Extract the (X, Y) coordinate from the center of the cell holding the provided text.  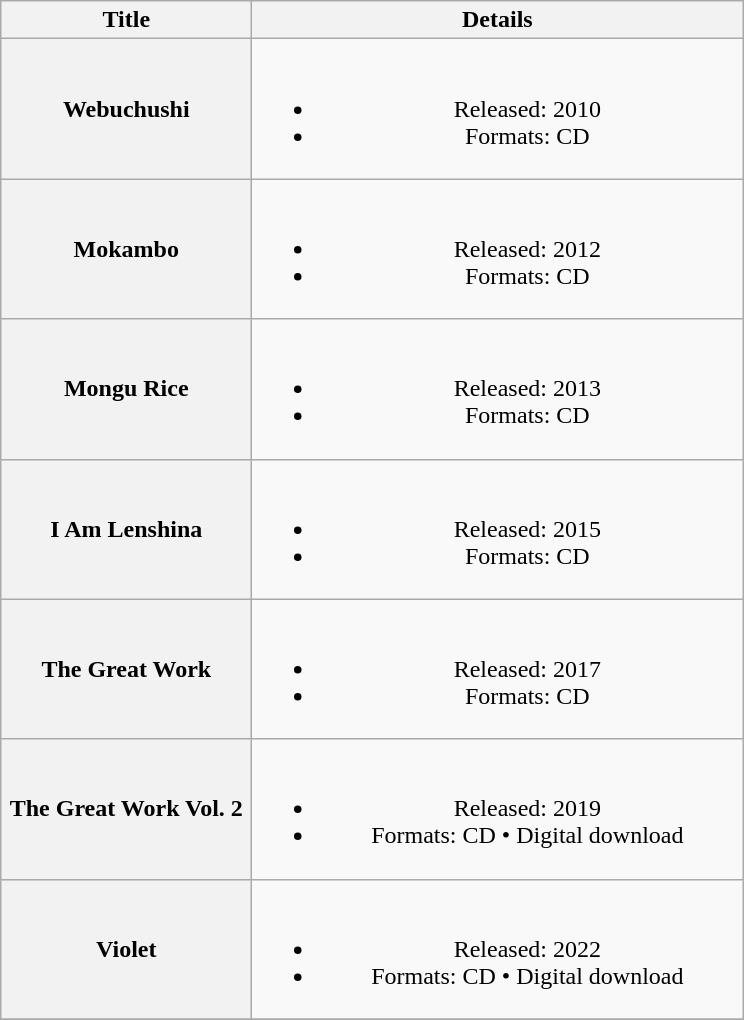
Mokambo (126, 249)
Released: 2015Formats: CD (498, 529)
Details (498, 20)
Violet (126, 949)
Released: 2013Formats: CD (498, 389)
The Great Work Vol. 2 (126, 809)
Title (126, 20)
The Great Work (126, 669)
Released: 2017Formats: CD (498, 669)
Released: 2019Formats: CD • Digital download (498, 809)
I Am Lenshina (126, 529)
Released: 2022Formats: CD • Digital download (498, 949)
Mongu Rice (126, 389)
Released: 2010Formats: CD (498, 109)
Released: 2012Formats: CD (498, 249)
Webuchushi (126, 109)
